From the cell containing the given text, extract its center point as [X, Y] coordinate. 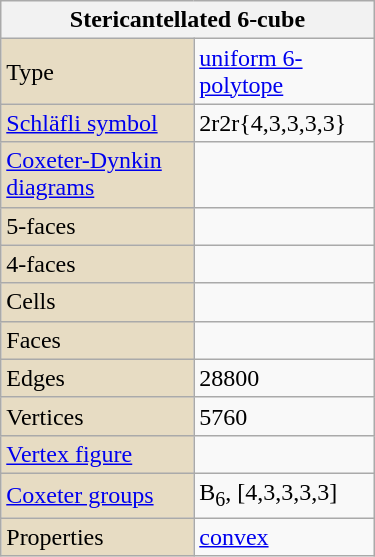
2r2r{4,3,3,3,3} [284, 123]
Type [98, 72]
uniform 6-polytope [284, 72]
Properties [98, 537]
28800 [284, 378]
Schläfli symbol [98, 123]
4-faces [98, 264]
B6, [4,3,3,3,3] [284, 495]
Coxeter-Dynkin diagrams [98, 174]
Vertex figure [98, 454]
Stericantellated 6-cube [188, 20]
5-faces [98, 226]
5760 [284, 416]
Vertices [98, 416]
Coxeter groups [98, 495]
Faces [98, 340]
Edges [98, 378]
convex [284, 537]
Cells [98, 302]
